Search for the cell housing the specified text and yield its [x, y] center coordinate. 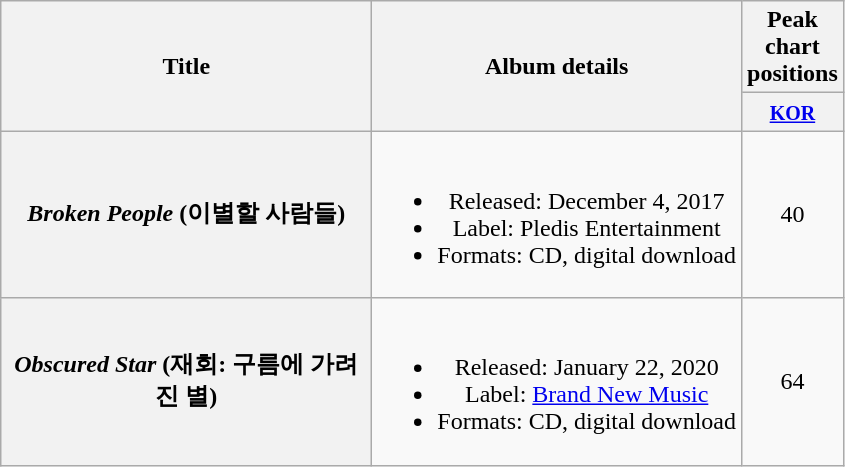
KOR [793, 112]
Title [186, 66]
Broken People (이별할 사람들) [186, 214]
Released: December 4, 2017Label: Pledis EntertainmentFormats: CD, digital download [557, 214]
64 [793, 382]
Peak chart positions [793, 47]
Obscured Star (재회: 구름에 가려진 별) [186, 382]
Album details [557, 66]
Released: January 22, 2020Label: Brand New MusicFormats: CD, digital download [557, 382]
40 [793, 214]
